Return [x, y] of the center of cell containing provided text 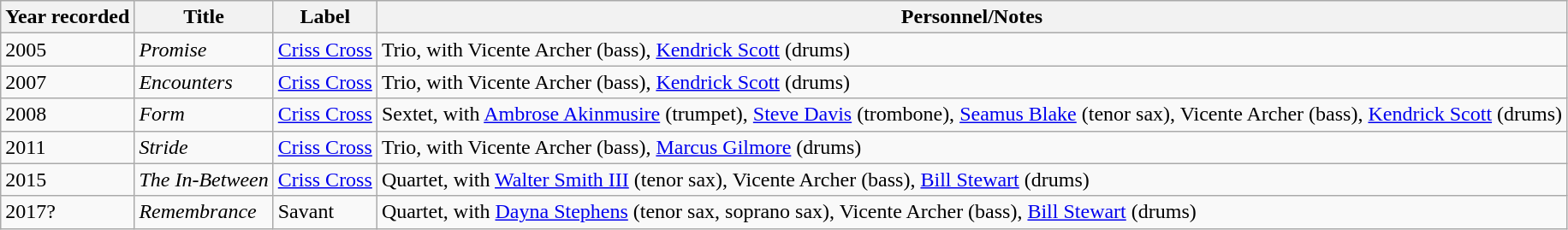
Label [325, 17]
Quartet, with Dayna Stephens (tenor sax, soprano sax), Vicente Archer (bass), Bill Stewart (drums) [971, 212]
Stride [204, 147]
Savant [325, 212]
2007 [68, 82]
2008 [68, 115]
Quartet, with Walter Smith III (tenor sax), Vicente Archer (bass), Bill Stewart (drums) [971, 180]
2015 [68, 180]
2017? [68, 212]
Sextet, with Ambrose Akinmusire (trumpet), Steve Davis (trombone), Seamus Blake (tenor sax), Vicente Archer (bass), Kendrick Scott (drums) [971, 115]
2011 [68, 147]
2005 [68, 50]
Personnel/Notes [971, 17]
Form [204, 115]
Promise [204, 50]
Title [204, 17]
Trio, with Vicente Archer (bass), Marcus Gilmore (drums) [971, 147]
The In-Between [204, 180]
Year recorded [68, 17]
Encounters [204, 82]
Remembrance [204, 212]
